Detect which cell encompasses the target text, then output its [x, y] center coordinate. 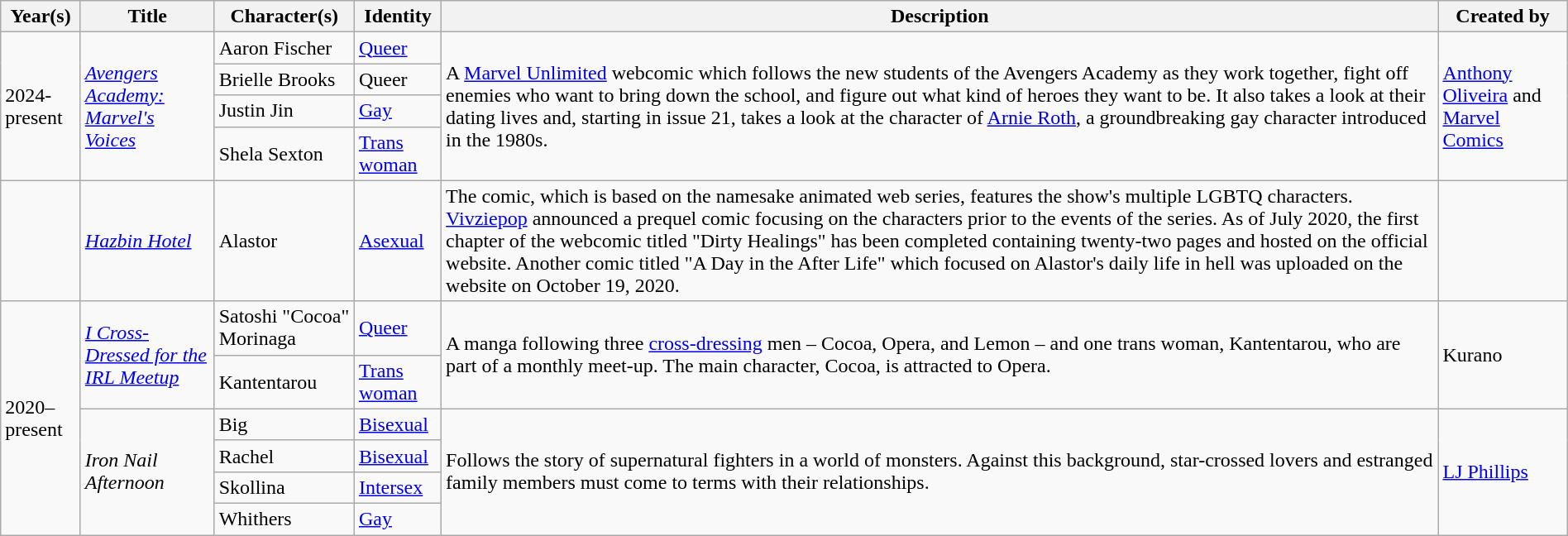
Aaron Fischer [284, 48]
Identity [397, 17]
Whithers [284, 519]
Created by [1503, 17]
2024-present [41, 106]
Hazbin Hotel [147, 241]
Alastor [284, 241]
Kantentarou [284, 382]
Intersex [397, 487]
I Cross-Dressed for the IRL Meetup [147, 355]
Brielle Brooks [284, 79]
Shela Sexton [284, 154]
2020–present [41, 418]
Asexual [397, 241]
Skollina [284, 487]
Rachel [284, 456]
LJ Phillips [1503, 471]
Year(s) [41, 17]
Avengers Academy: Marvel's Voices [147, 106]
Description [939, 17]
Big [284, 424]
Satoshi "Cocoa" Morinaga [284, 328]
Justin Jin [284, 111]
Iron Nail Afternoon [147, 471]
Anthony Oliveira and Marvel Comics [1503, 106]
Kurano [1503, 355]
Title [147, 17]
Character(s) [284, 17]
